Detect which cell encompasses the target text, then output its (x, y) center coordinate. 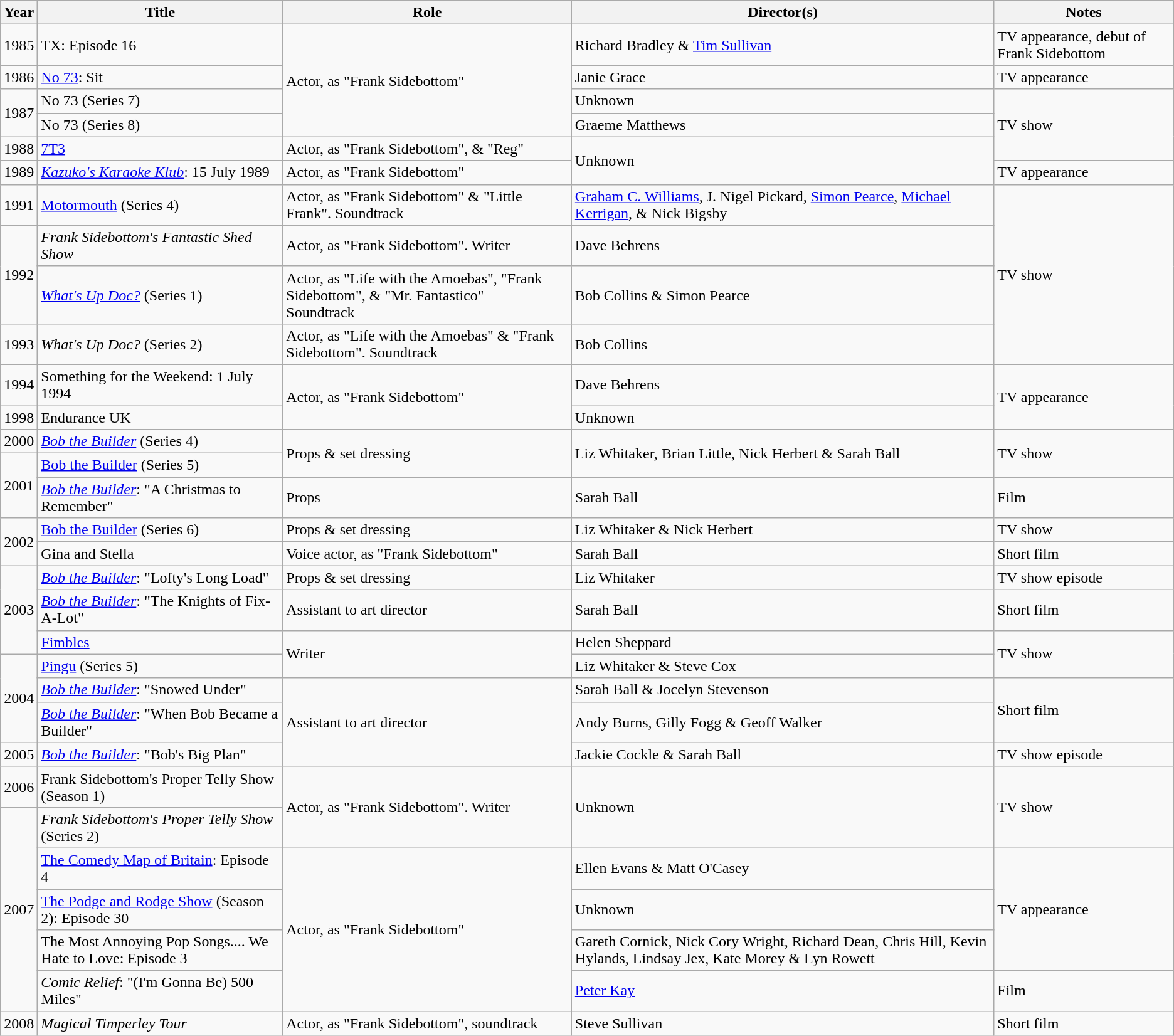
Kazuko's Karaoke Klub: 15 July 1989 (161, 172)
The Most Annoying Pop Songs.... We Hate to Love: Episode 3 (161, 951)
2002 (19, 542)
Pingu (Series 5) (161, 666)
Bob the Builder (Series 4) (161, 441)
1991 (19, 204)
1988 (19, 149)
No 73 (Series 7) (161, 101)
Ellen Evans & Matt O'Casey (783, 868)
Bob the Builder: "The Knights of Fix-A-Lot" (161, 610)
2007 (19, 909)
Title (161, 13)
Bob the Builder (Series 6) (161, 530)
Endurance UK (161, 417)
Actor, as "Life with the Amoebas", "Frank Sidebottom", & "Mr. Fantastico"Soundtrack (428, 295)
Gina and Stella (161, 554)
Actor, as "Frank Sidebottom" & "Little Frank". Soundtrack (428, 204)
Actor, as "Life with the Amoebas" & "Frank Sidebottom". Soundtrack (428, 344)
Director(s) (783, 13)
Jackie Cockle & Sarah Ball (783, 754)
Bob the Builder: "A Christmas to Remember" (161, 498)
Bob the Builder: "Lofty's Long Load" (161, 578)
Liz Whitaker & Nick Herbert (783, 530)
1992 (19, 275)
Something for the Weekend: 1 July 1994 (161, 385)
Liz Whitaker, Brian Little, Nick Herbert & Sarah Ball (783, 453)
The Comedy Map of Britain: Episode 4 (161, 868)
Liz Whitaker (783, 578)
What's Up Doc? (Series 2) (161, 344)
7T3 (161, 149)
Comic Relief: "(I'm Gonna Be) 500 Miles" (161, 991)
1993 (19, 344)
2003 (19, 610)
Bob Collins (783, 344)
Props (428, 498)
Year (19, 13)
1998 (19, 417)
Graham C. Williams, J. Nigel Pickard, Simon Pearce, Michael Kerrigan, & Nick Bigsby (783, 204)
Notes (1084, 13)
Sarah Ball & Jocelyn Stevenson (783, 690)
Frank Sidebottom's Fantastic Shed Show (161, 246)
Andy Burns, Gilly Fogg & Geoff Walker (783, 722)
Bob the Builder: "When Bob Became a Builder" (161, 722)
Bob the Builder (Series 5) (161, 465)
Liz Whitaker & Steve Cox (783, 666)
1986 (19, 77)
Actor, as "Frank Sidebottom", soundtrack (428, 1023)
1985 (19, 45)
Richard Bradley & Tim Sullivan (783, 45)
1994 (19, 385)
Helen Sheppard (783, 642)
No 73: Sit (161, 77)
Steve Sullivan (783, 1023)
Janie Grace (783, 77)
2006 (19, 786)
Bob the Builder: "Bob's Big Plan" (161, 754)
TX: Episode 16 (161, 45)
TV appearance, debut of Frank Sidebottom (1084, 45)
Magical Timperley Tour (161, 1023)
Gareth Cornick, Nick Cory Wright, Richard Dean, Chris Hill, Kevin Hylands, Lindsay Jex, Kate Morey & Lyn Rowett (783, 951)
Fimbles (161, 642)
Role (428, 13)
Graeme Matthews (783, 125)
1989 (19, 172)
2000 (19, 441)
What's Up Doc? (Series 1) (161, 295)
2004 (19, 699)
Motormouth (Series 4) (161, 204)
No 73 (Series 8) (161, 125)
Bob Collins & Simon Pearce (783, 295)
The Podge and Rodge Show (Season 2): Episode 30 (161, 909)
2008 (19, 1023)
Bob the Builder: "Snowed Under" (161, 690)
Writer (428, 654)
Voice actor, as "Frank Sidebottom" (428, 554)
Peter Kay (783, 991)
Actor, as "Frank Sidebottom", & "Reg" (428, 149)
Frank Sidebottom's Proper Telly Show (Series 2) (161, 828)
2001 (19, 485)
Frank Sidebottom's Proper Telly Show (Season 1) (161, 786)
1987 (19, 113)
2005 (19, 754)
